Capture the cell that displays the provided text and extract its [X, Y] central coordinate. 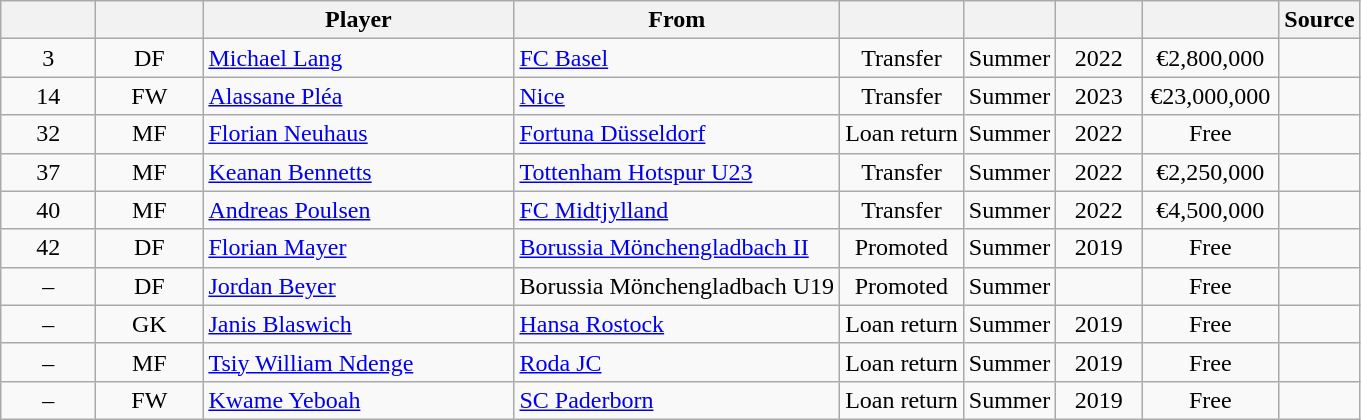
Janis Blaswich [358, 324]
32 [48, 134]
Roda JC [677, 362]
3 [48, 58]
Florian Mayer [358, 248]
Michael Lang [358, 58]
FC Midtjylland [677, 210]
€4,500,000 [1210, 210]
Alassane Pléa [358, 96]
Player [358, 20]
Borussia Mönchengladbach U19 [677, 286]
SC Paderborn [677, 400]
Andreas Poulsen [358, 210]
Source [1320, 20]
Fortuna Düsseldorf [677, 134]
40 [48, 210]
Florian Neuhaus [358, 134]
2023 [1099, 96]
Tsiy William Ndenge [358, 362]
Borussia Mönchengladbach II [677, 248]
42 [48, 248]
Jordan Beyer [358, 286]
FC Basel [677, 58]
Nice [677, 96]
Tottenham Hotspur U23 [677, 172]
GK [150, 324]
€23,000,000 [1210, 96]
From [677, 20]
€2,800,000 [1210, 58]
Keanan Bennetts [358, 172]
14 [48, 96]
Hansa Rostock [677, 324]
€2,250,000 [1210, 172]
37 [48, 172]
Kwame Yeboah [358, 400]
